Capture the cell that displays the provided text and extract its (X, Y) central coordinate. 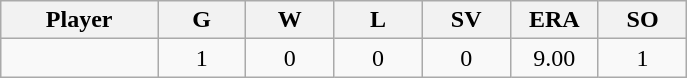
Player (80, 20)
SV (466, 20)
9.00 (554, 58)
ERA (554, 20)
W (290, 20)
L (378, 20)
SO (642, 20)
G (202, 20)
